Determine the (X, Y) coordinate at the center of the cell enclosing the given text.  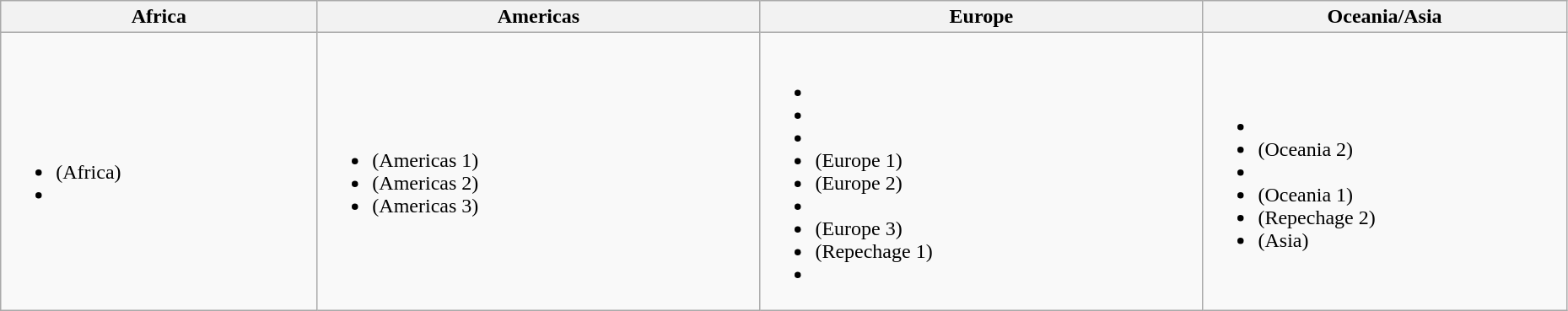
Americas (538, 17)
Africa (159, 17)
Europe (982, 17)
Oceania/Asia (1385, 17)
(Europe 1) (Europe 2) (Europe 3) (Repechage 1) (982, 172)
(Americas 1) (Americas 2) (Americas 3) (538, 172)
(Oceania 2) (Oceania 1) (Repechage 2) (Asia) (1385, 172)
(Africa) (159, 172)
